Return the (x, y) coordinate for the center point of the cell that contains the specified text.  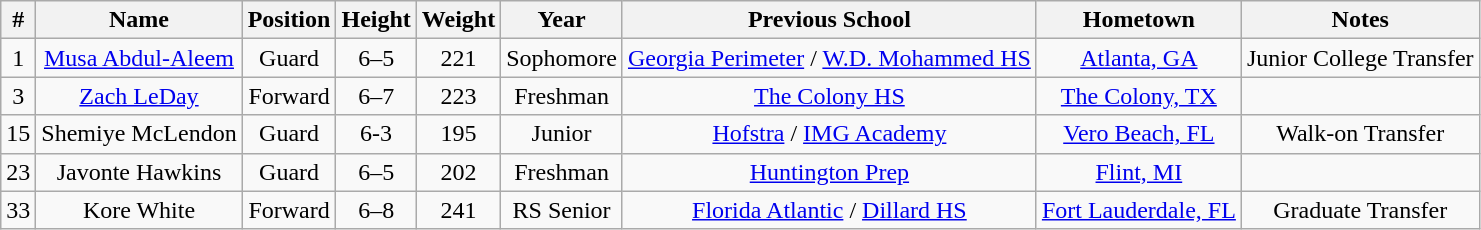
Height (376, 20)
Florida Atlantic / Dillard HS (829, 210)
Atlanta, GA (1138, 58)
Junior (562, 134)
Position (289, 20)
Georgia Perimeter / W.D. Mohammed HS (829, 58)
33 (18, 210)
Musa Abdul-Aleem (139, 58)
RS Senior (562, 210)
1 (18, 58)
Sophomore (562, 58)
Hometown (1138, 20)
Walk-on Transfer (1360, 134)
The Colony HS (829, 96)
23 (18, 172)
Junior College Transfer (1360, 58)
Javonte Hawkins (139, 172)
Hofstra / IMG Academy (829, 134)
202 (458, 172)
Fort Lauderdale, FL (1138, 210)
3 (18, 96)
Huntington Prep (829, 172)
Shemiye McLendon (139, 134)
Previous School (829, 20)
6–7 (376, 96)
221 (458, 58)
The Colony, TX (1138, 96)
6–8 (376, 210)
Zach LeDay (139, 96)
195 (458, 134)
241 (458, 210)
Weight (458, 20)
Name (139, 20)
Flint, MI (1138, 172)
Kore White (139, 210)
15 (18, 134)
Notes (1360, 20)
223 (458, 96)
# (18, 20)
Graduate Transfer (1360, 210)
6-3 (376, 134)
Vero Beach, FL (1138, 134)
Year (562, 20)
